Provide the [x, y] coordinate of the cell's center where the given text is located.  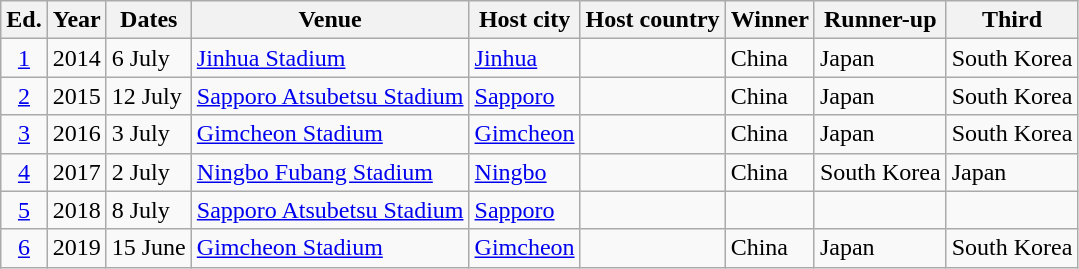
2014 [76, 58]
3 July [148, 134]
Host city [524, 20]
Third [1012, 20]
1 [24, 58]
8 July [148, 210]
6 [24, 248]
Host country [652, 20]
Jinhua Stadium [330, 58]
15 June [148, 248]
2 [24, 96]
2017 [76, 172]
Ningbo Fubang Stadium [330, 172]
6 July [148, 58]
4 [24, 172]
2016 [76, 134]
Winner [770, 20]
2019 [76, 248]
5 [24, 210]
12 July [148, 96]
Dates [148, 20]
2 July [148, 172]
2015 [76, 96]
Jinhua [524, 58]
Venue [330, 20]
3 [24, 134]
Runner-up [880, 20]
Year [76, 20]
Ed. [24, 20]
Ningbo [524, 172]
2018 [76, 210]
